Scan for the cell matching the given text and deliver its [x, y] coordinate at center. 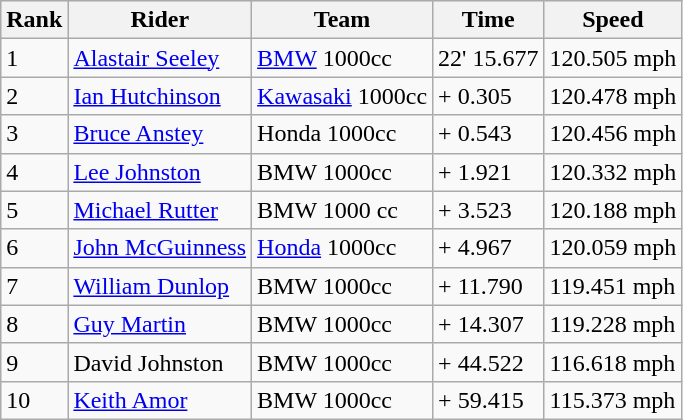
4 [34, 172]
Alastair Seeley [160, 58]
+ 4.967 [488, 248]
John McGuinness [160, 248]
119.228 mph [613, 324]
8 [34, 324]
+ 0.543 [488, 134]
+ 11.790 [488, 286]
10 [34, 400]
Rank [34, 20]
Bruce Anstey [160, 134]
119.451 mph [613, 286]
120.505 mph [613, 58]
Team [342, 20]
Time [488, 20]
7 [34, 286]
+ 0.305 [488, 96]
Speed [613, 20]
120.456 mph [613, 134]
3 [34, 134]
+ 59.415 [488, 400]
120.188 mph [613, 210]
116.618 mph [613, 362]
6 [34, 248]
Lee Johnston [160, 172]
+ 3.523 [488, 210]
Kawasaki 1000cc [342, 96]
Ian Hutchinson [160, 96]
David Johnston [160, 362]
5 [34, 210]
120.059 mph [613, 248]
Michael Rutter [160, 210]
22' 15.677 [488, 58]
+ 14.307 [488, 324]
120.478 mph [613, 96]
2 [34, 96]
William Dunlop [160, 286]
+ 44.522 [488, 362]
Guy Martin [160, 324]
Rider [160, 20]
120.332 mph [613, 172]
115.373 mph [613, 400]
9 [34, 362]
BMW 1000 cc [342, 210]
+ 1.921 [488, 172]
Keith Amor [160, 400]
1 [34, 58]
